Search for the cell housing the specified text and yield its (x, y) center coordinate. 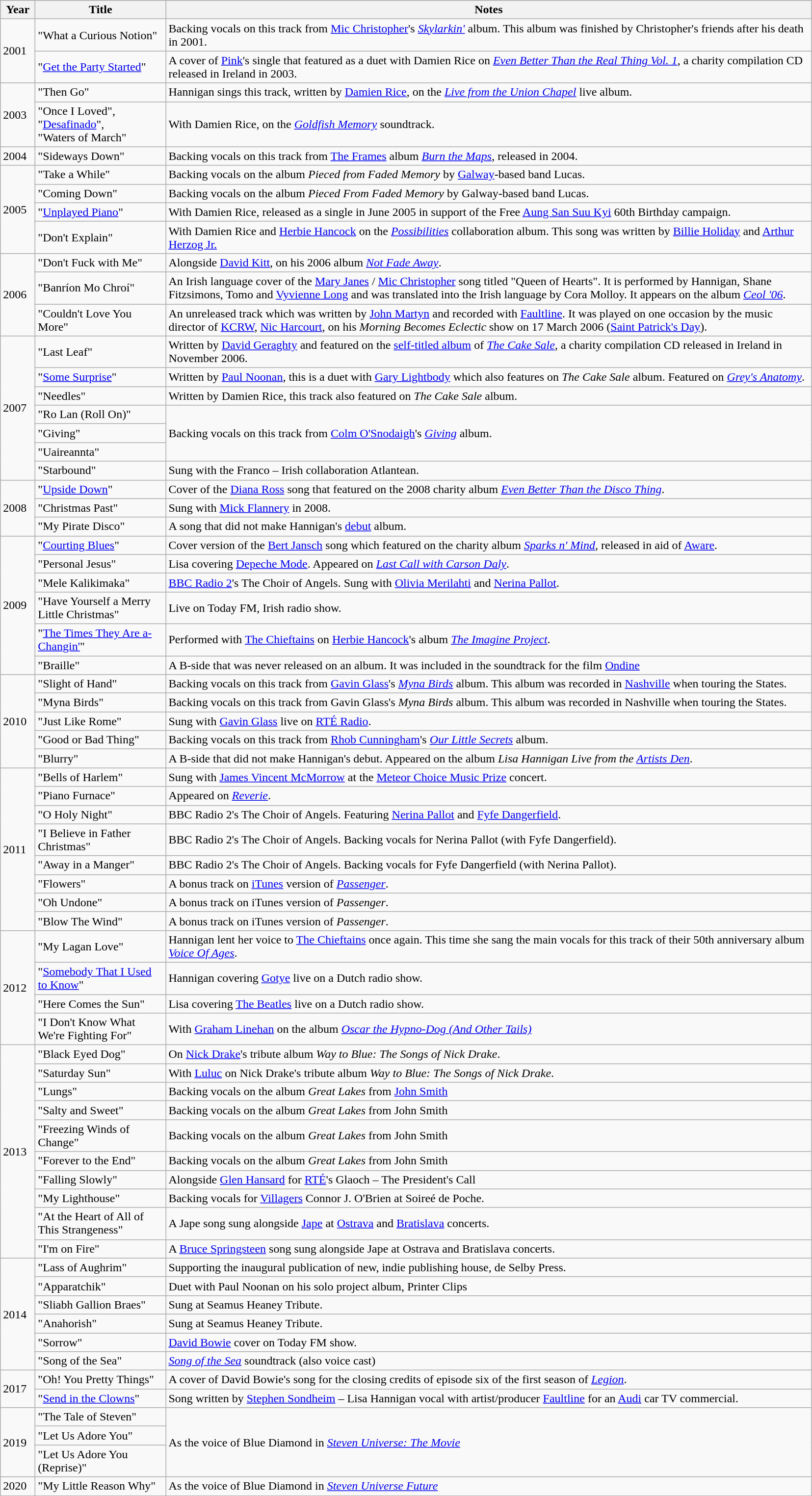
"Upside Down" (101, 489)
"The Times They Are a-Changin'" (101, 640)
"Take a While" (101, 175)
Written by Paul Noonan, this is a duet with Gary Lightbody which also features on The Cake Sale album. Featured on Grey's Anatomy. (489, 377)
Supporting the inaugural publication of new, indie publishing house, de Selby Press. (489, 1267)
Cover version of the Bert Jansch song which featured on the charity album Sparks n' Mind, released in aid of Aware. (489, 545)
"Oh Undone" (101, 902)
"Once I Loved", "Desafinado", "Waters of March" (101, 124)
Backing vocals on this track from The Frames album Burn the Maps, released in 2004. (489, 156)
"Just Like Rome" (101, 721)
Year (18, 10)
"Away in a Manger" (101, 865)
"Somebody That I Used to Know" (101, 978)
Backing vocals on the album Pieced from Faded Memory by Galway-based band Lucas. (489, 175)
"Banríon Mo Chroí" (101, 288)
"I'm on Fire" (101, 1249)
"My Lagan Love" (101, 946)
"Send in the Clowns" (101, 1398)
With Damien Rice and Herbie Hancock on the Possibilities collaboration album. This song was written by Billie Holiday and Arthur Herzog Jr. (489, 237)
"Piano Furnace" (101, 796)
Backing vocals on this track from Rhob Cunningham's Our Little Secrets album. (489, 740)
"What a Curious Notion" (101, 35)
Hannigan sings this track, written by Damien Rice, on the Live from the Union Chapel live album. (489, 92)
"Get the Party Started" (101, 67)
"Sliabh Gallion Braes" (101, 1305)
"Don't Fuck with Me" (101, 262)
"Christmas Past" (101, 508)
"Uaireannta" (101, 452)
Written by Damien Rice, this track also featured on The Cake Sale album. (489, 396)
"Bells of Harlem" (101, 777)
Performed with The Chieftains on Herbie Hancock's album The Imagine Project. (489, 640)
"Myna Birds" (101, 703)
"Have Yourself a Merry Little Christmas" (101, 607)
Backing vocals for Villagers Connor J. O'Brien at Soireé de Poche. (489, 1198)
Alongside Glen Hansard for RTÉ's Glaoch – The President's Call (489, 1180)
"Don't Explain" (101, 237)
"Coming Down" (101, 193)
On Nick Drake's tribute album Way to Blue: The Songs of Nick Drake. (489, 1054)
Sung with James Vincent McMorrow at the Meteor Choice Music Prize concert. (489, 777)
Lisa covering The Beatles live on a Dutch radio show. (489, 1003)
"Then Go" (101, 92)
"Anahorish" (101, 1323)
"Sorrow" (101, 1342)
A song that did not make Hannigan's debut album. (489, 526)
BBC Radio 2's The Choir of Angels. Sung with Olivia Merilahti and Nerina Pallot. (489, 582)
Written by David Geraghty and featured on the self-titled album of The Cake Sale, a charity compilation CD released in Ireland in November 2006. (489, 352)
With Graham Linehan on the album Oscar the Hypno-Dog (And Other Tails) (489, 1029)
2003 (18, 115)
"The Tale of Steven" (101, 1417)
Hannigan covering Gotye live on a Dutch radio show. (489, 978)
Backing vocals on this track from Colm O'Snodaigh's Giving album. (489, 433)
"Needles" (101, 396)
"Couldn't Love You More" (101, 320)
Alongside David Kitt, on his 2006 album Not Fade Away. (489, 262)
"Good or Bad Thing" (101, 740)
2012 (18, 987)
"O Holy Night" (101, 814)
"Saturday Sun" (101, 1073)
"Unplayed Piano" (101, 212)
David Bowie cover on Today FM show. (489, 1342)
"Blow The Wind" (101, 921)
With Luluc on Nick Drake's tribute album Way to Blue: The Songs of Nick Drake. (489, 1073)
"Ro Lan (Roll On)" (101, 415)
2006 (18, 294)
2001 (18, 51)
"My Lighthouse" (101, 1198)
Sung with the Franco – Irish collaboration Atlantean. (489, 471)
2019 (18, 1443)
Title (101, 10)
2017 (18, 1389)
A Jape song sung alongside Jape at Ostrava and Bratislava concerts. (489, 1224)
Cover of the Diana Ross song that featured on the 2008 charity album Even Better Than the Disco Thing. (489, 489)
Song written by Stephen Sondheim – Lisa Hannigan vocal with artist/producer Faultline for an Audi car TV commercial. (489, 1398)
"Falling Slowly" (101, 1180)
"At the Heart of All of This Strangeness" (101, 1224)
"Let Us Adore You" (101, 1436)
"My Pirate Disco" (101, 526)
"I Believe in Father Christmas" (101, 840)
"Apparatchik" (101, 1286)
"Here Comes the Sun" (101, 1003)
2007 (18, 408)
"Courting Blues" (101, 545)
Backing vocals on this track from Mic Christopher's Skylarkin' album. This album was finished by Christopher's friends after his death in 2001. (489, 35)
BBC Radio 2's The Choir of Angels. Backing vocals for Nerina Pallot (with Fyfe Dangerfield). (489, 840)
2011 (18, 849)
A B-side that was never released on an album. It was included in the soundtrack for the film Ondine (489, 665)
With Damien Rice, released as a single in June 2005 in support of the Free Aung San Suu Kyi 60th Birthday campaign. (489, 212)
"Lass of Aughrim" (101, 1267)
2009 (18, 605)
Lisa covering Depeche Mode. Appeared on Last Call with Carson Daly. (489, 564)
"Starbound" (101, 471)
"Blurry" (101, 759)
Appeared on Reverie. (489, 796)
"Giving" (101, 433)
"Oh! You Pretty Things" (101, 1380)
Sung with Gavin Glass live on RTÉ Radio. (489, 721)
"Sideways Down" (101, 156)
A B-side that did not make Hannigan's debut. Appeared on the album Lisa Hannigan Live from the Artists Den. (489, 759)
Song of the Sea soundtrack (also voice cast) (489, 1361)
Notes (489, 10)
As the voice of Blue Diamond in Steven Universe: The Movie (489, 1443)
"Slight of Hand" (101, 684)
"Lungs" (101, 1092)
"Black Eyed Dog" (101, 1054)
2014 (18, 1314)
Backing vocals on the album Pieced From Faded Memory by Galway-based band Lucas. (489, 193)
"Freezing Winds of Change" (101, 1135)
Live on Today FM, Irish radio show. (489, 607)
"Forever to the End" (101, 1161)
Duet with Paul Noonan on his solo project album, Printer Clips (489, 1286)
"Personal Jesus" (101, 564)
A cover of David Bowie's song for the closing credits of episode six of the first season of Legion. (489, 1380)
"My Little Reason Why" (101, 1486)
2008 (18, 508)
With Damien Rice, on the Goldfish Memory soundtrack. (489, 124)
"Braille" (101, 665)
"Last Leaf" (101, 352)
2005 (18, 209)
A Bruce Springsteen song sung alongside Jape at Ostrava and Bratislava concerts. (489, 1249)
2020 (18, 1486)
"I Don't Know What We're Fighting For" (101, 1029)
2010 (18, 721)
"Let Us Adore You (Reprise)" (101, 1461)
As the voice of Blue Diamond in Steven Universe Future (489, 1486)
BBC Radio 2's The Choir of Angels. Featuring Nerina Pallot and Fyfe Dangerfield. (489, 814)
"Flowers" (101, 884)
BBC Radio 2's The Choir of Angels. Backing vocals for Fyfe Dangerfield (with Nerina Pallot). (489, 865)
Sung with Mick Flannery in 2008. (489, 508)
"Song of the Sea" (101, 1361)
2004 (18, 156)
2013 (18, 1152)
"Some Surprise" (101, 377)
"Salty and Sweet" (101, 1110)
"Mele Kalikimaka" (101, 582)
